Output the (X, Y) coordinate of the center of the cell containing the given text.  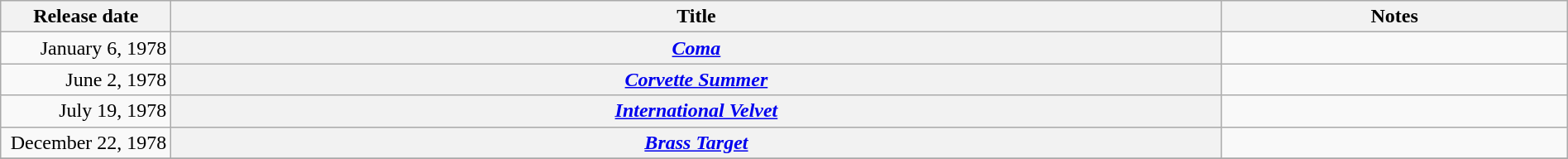
Title (696, 17)
December 22, 1978 (86, 142)
June 2, 1978 (86, 79)
July 19, 1978 (86, 111)
Release date (86, 17)
Coma (696, 48)
International Velvet (696, 111)
Brass Target (696, 142)
Notes (1394, 17)
Corvette Summer (696, 79)
January 6, 1978 (86, 48)
